For the text-containing cell, return its midpoint in [x, y] coordinate format. 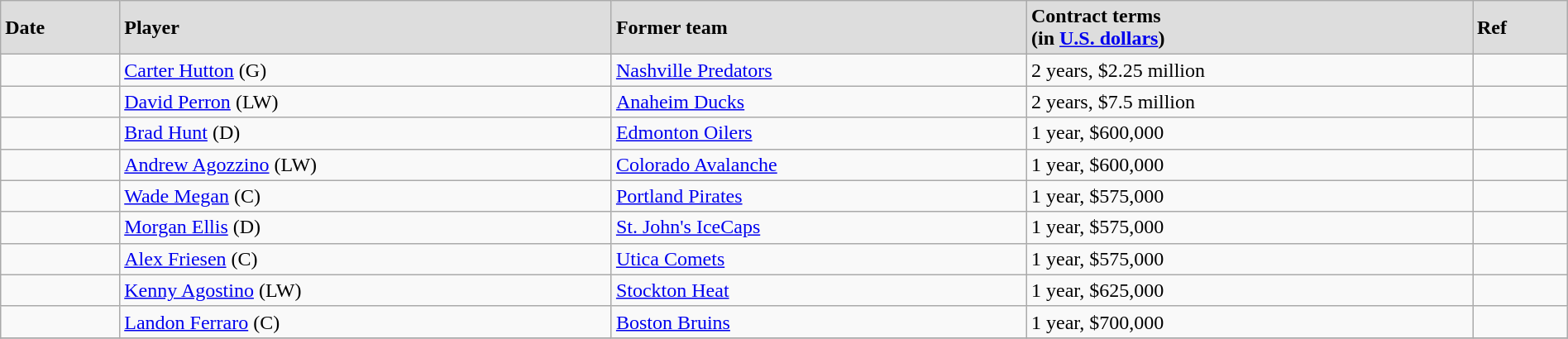
St. John's IceCaps [819, 227]
Former team [819, 28]
Date [60, 28]
Portland Pirates [819, 196]
Nashville Predators [819, 70]
1 year, $700,000 [1249, 322]
Carter Hutton (G) [366, 70]
Contract terms(in U.S. dollars) [1249, 28]
Ref [1520, 28]
Wade Megan (C) [366, 196]
Alex Friesen (C) [366, 259]
Colorado Avalanche [819, 165]
Anaheim Ducks [819, 102]
Boston Bruins [819, 322]
2 years, $7.5 million [1249, 102]
David Perron (LW) [366, 102]
Kenny Agostino (LW) [366, 290]
Utica Comets [819, 259]
Brad Hunt (D) [366, 133]
Andrew Agozzino (LW) [366, 165]
2 years, $2.25 million [1249, 70]
Morgan Ellis (D) [366, 227]
Player [366, 28]
1 year, $625,000 [1249, 290]
Edmonton Oilers [819, 133]
Stockton Heat [819, 290]
Landon Ferraro (C) [366, 322]
